Find where the given text appears and provide that cell's center as [x, y] coordinate. 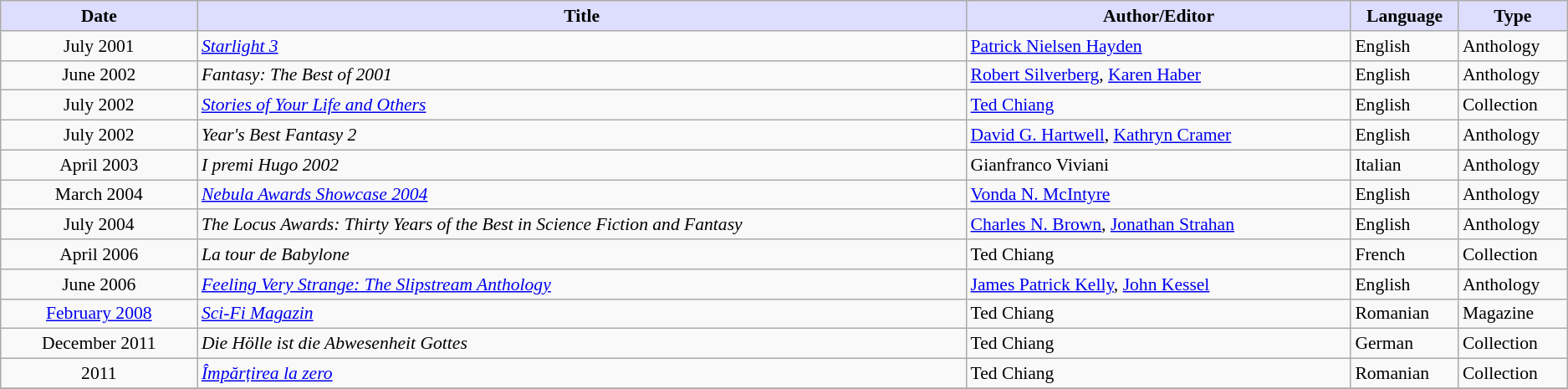
Nebula Awards Showcase 2004 [582, 195]
Year's Best Fantasy 2 [582, 136]
June 2006 [99, 284]
Gianfranco Viviani [1159, 165]
Type [1513, 16]
I premi Hugo 2002 [582, 165]
Sci-Fi Magazin [582, 314]
Language [1405, 16]
David G. Hartwell, Kathryn Cramer [1159, 136]
March 2004 [99, 195]
July 2001 [99, 46]
Împărțirea la zero [582, 374]
June 2002 [99, 75]
Vonda N. McIntyre [1159, 195]
Stories of Your Life and Others [582, 105]
Patrick Nielsen Hayden [1159, 46]
Date [99, 16]
German [1405, 344]
July 2004 [99, 225]
Italian [1405, 165]
Feeling Very Strange: The Slipstream Anthology [582, 284]
December 2011 [99, 344]
Charles N. Brown, Jonathan Strahan [1159, 225]
Robert Silverberg, Karen Haber [1159, 75]
French [1405, 254]
February 2008 [99, 314]
The Locus Awards: Thirty Years of the Best in Science Fiction and Fantasy [582, 225]
2011 [99, 374]
Author/Editor [1159, 16]
La tour de Babylone [582, 254]
Magazine [1513, 314]
April 2006 [99, 254]
Title [582, 16]
James Patrick Kelly, John Kessel [1159, 284]
April 2003 [99, 165]
Die Hölle ist die Abwesenheit Gottes [582, 344]
Fantasy: The Best of 2001 [582, 75]
Starlight 3 [582, 46]
